Locate the cell with the specified text and output its [X, Y] center coordinate. 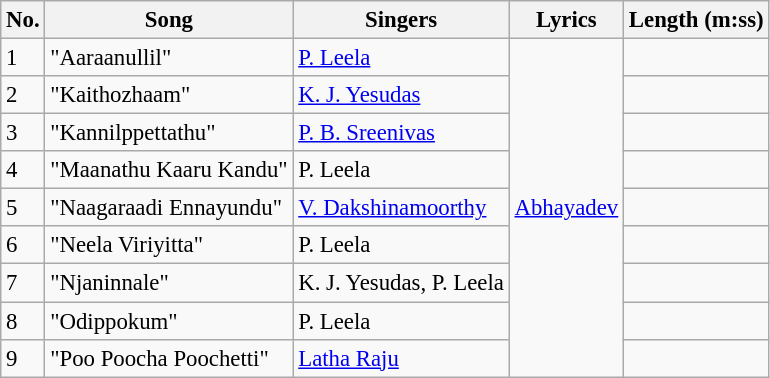
9 [23, 358]
8 [23, 321]
4 [23, 170]
K. J. Yesudas [401, 95]
"Poo Poocha Poochetti" [169, 358]
3 [23, 133]
V. Dakshinamoorthy [401, 208]
No. [23, 20]
"Neela Viriyitta" [169, 245]
2 [23, 95]
1 [23, 58]
"Kaithozhaam" [169, 95]
Singers [401, 20]
Latha Raju [401, 358]
6 [23, 245]
7 [23, 283]
"Naagaraadi Ennayundu" [169, 208]
K. J. Yesudas, P. Leela [401, 283]
"Aaraanullil" [169, 58]
P. B. Sreenivas [401, 133]
Lyrics [566, 20]
Length (m:ss) [696, 20]
"Njaninnale" [169, 283]
5 [23, 208]
"Odippokum" [169, 321]
Song [169, 20]
"Kannilppettathu" [169, 133]
Abhayadev [566, 208]
"Maanathu Kaaru Kandu" [169, 170]
